Detect which cell encompasses the target text, then output its (x, y) center coordinate. 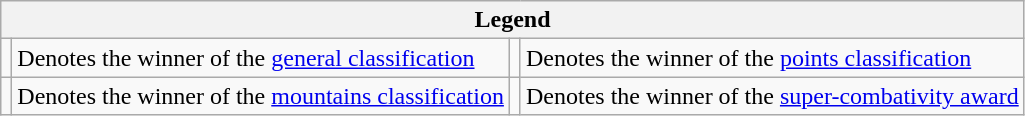
Denotes the winner of the super-combativity award (772, 96)
Denotes the winner of the mountains classification (261, 96)
Denotes the winner of the points classification (772, 58)
Legend (512, 20)
Denotes the winner of the general classification (261, 58)
